Provide the [X, Y] coordinate of the cell's center where the given text is located.  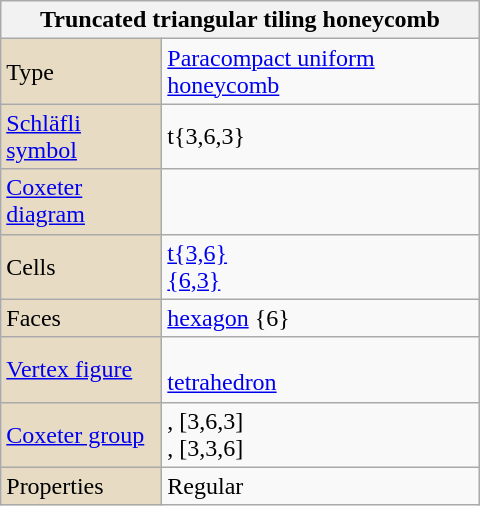
hexagon {6} [320, 318]
Truncated triangular tiling honeycomb [240, 20]
Paracompact uniform honeycomb [320, 72]
, [3,6,3], [3,3,6] [320, 434]
Schläfli symbol [82, 136]
Type [82, 72]
Cells [82, 266]
Coxeter group [82, 434]
tetrahedron [320, 370]
Properties [82, 486]
Coxeter diagram [82, 202]
t{3,6,3} [320, 136]
Vertex figure [82, 370]
Regular [320, 486]
Faces [82, 318]
t{3,6} {6,3} [320, 266]
